Detect which cell encompasses the target text, then output its [x, y] center coordinate. 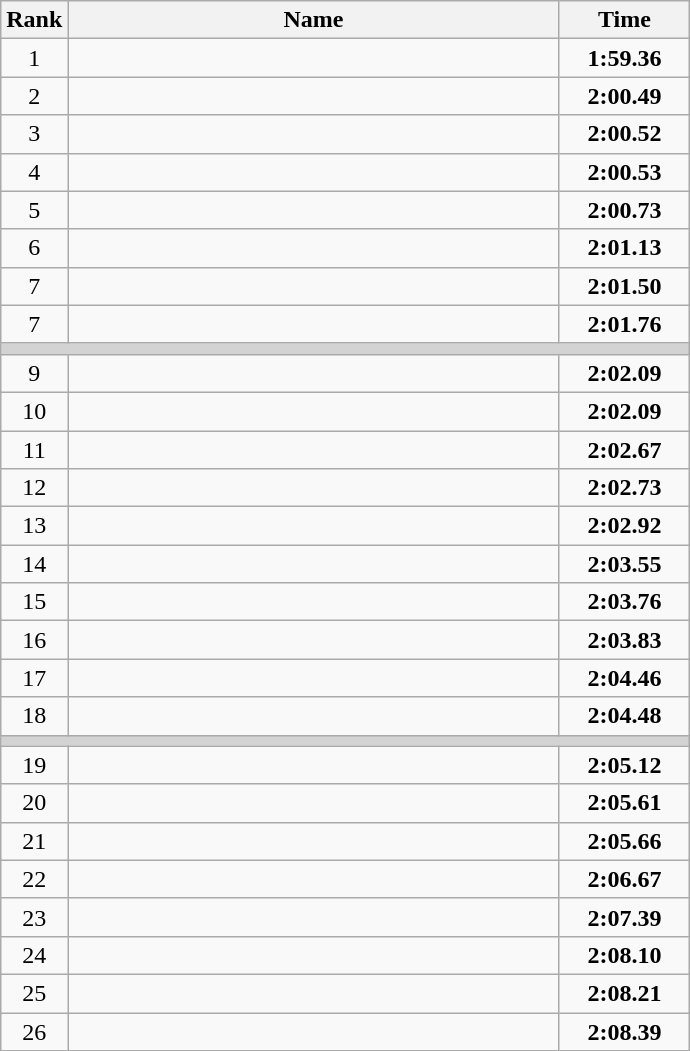
2 [34, 96]
2:00.52 [624, 134]
13 [34, 526]
2:03.55 [624, 564]
2:03.76 [624, 602]
2:08.10 [624, 955]
2:00.73 [624, 210]
2:03.83 [624, 640]
2:05.61 [624, 803]
6 [34, 248]
22 [34, 879]
9 [34, 373]
2:04.48 [624, 716]
23 [34, 917]
2:06.67 [624, 879]
20 [34, 803]
26 [34, 1031]
21 [34, 841]
2:08.39 [624, 1031]
15 [34, 602]
24 [34, 955]
Time [624, 20]
2:01.76 [624, 324]
16 [34, 640]
1:59.36 [624, 58]
2:05.66 [624, 841]
2:02.92 [624, 526]
2:07.39 [624, 917]
19 [34, 765]
Name [314, 20]
11 [34, 449]
2:00.53 [624, 172]
2:00.49 [624, 96]
2:08.21 [624, 993]
1 [34, 58]
14 [34, 564]
4 [34, 172]
17 [34, 678]
25 [34, 993]
3 [34, 134]
Rank [34, 20]
2:02.67 [624, 449]
18 [34, 716]
2:01.13 [624, 248]
2:02.73 [624, 488]
5 [34, 210]
2:05.12 [624, 765]
2:04.46 [624, 678]
10 [34, 411]
12 [34, 488]
2:01.50 [624, 286]
